Capture the cell that displays the provided text and extract its [x, y] central coordinate. 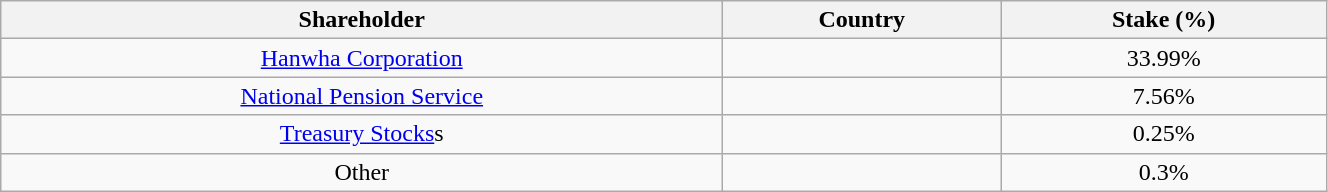
Hanwha Corporation [362, 58]
0.25% [1164, 134]
33.99% [1164, 58]
Stake (%) [1164, 20]
Shareholder [362, 20]
7.56% [1164, 96]
0.3% [1164, 172]
Country [862, 20]
Other [362, 172]
National Pension Service [362, 96]
Treasury Stockss [362, 134]
